Detect which cell encompasses the target text, then output its (X, Y) center coordinate. 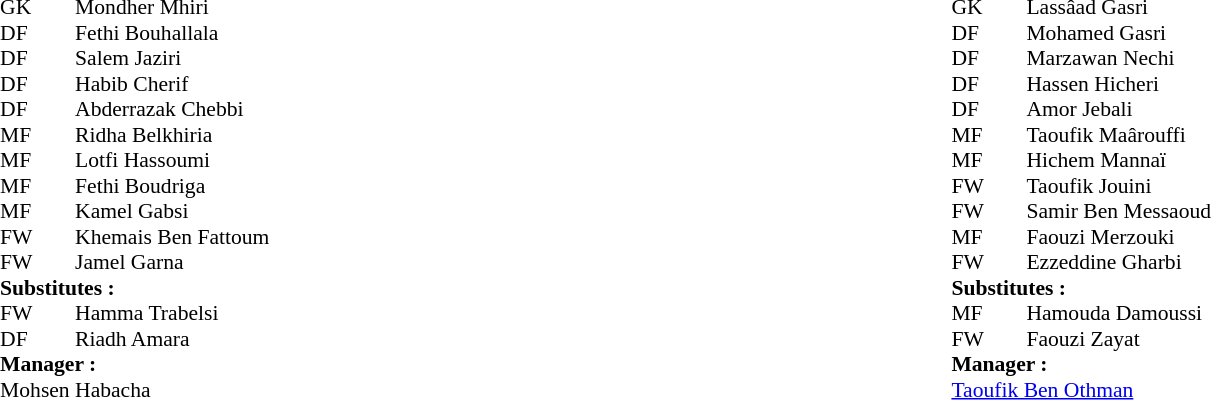
Taoufik Maârouffi (1118, 135)
Hichem Mannaï (1118, 161)
Faouzi Merzouki (1118, 237)
Marzawan Nechi (1118, 59)
Hassen Hicheri (1118, 84)
Riadh Amara (172, 339)
Samir Ben Messaoud (1118, 211)
Amor Jebali (1118, 109)
Abderrazak Chebbi (172, 109)
Hamma Trabelsi (172, 313)
Jamel Garna (172, 263)
Lotfi Hassoumi (172, 161)
Taoufik Jouini (1118, 186)
Fethi Boudriga (172, 186)
Habib Cherif (172, 84)
Kamel Gabsi (172, 211)
Mohamed Gasri (1118, 33)
Hamouda Damoussi (1118, 313)
Ezzeddine Gharbi (1118, 263)
Faouzi Zayat (1118, 339)
Salem Jaziri (172, 59)
Ridha Belkhiria (172, 135)
Khemais Ben Fattoum (172, 237)
Fethi Bouhallala (172, 33)
